Identify which cell holds the provided text, then report its (X, Y) central coordinate. 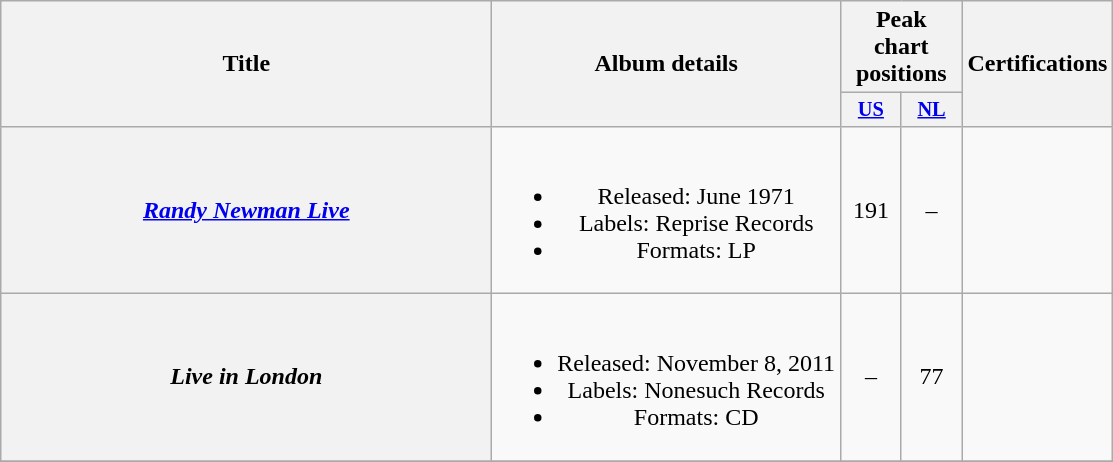
Released: November 8, 2011Labels: Nonesuch RecordsFormats: CD (666, 378)
Album details (666, 64)
Title (246, 64)
Certifications (1038, 64)
Randy Newman Live (246, 210)
US (872, 110)
191 (872, 210)
Peak chart positions (902, 47)
77 (932, 378)
Live in London (246, 378)
Released: June 1971Labels: Reprise RecordsFormats: LP (666, 210)
NL (932, 110)
